Provide the [x, y] coordinate of the cell's center where the given text is located.  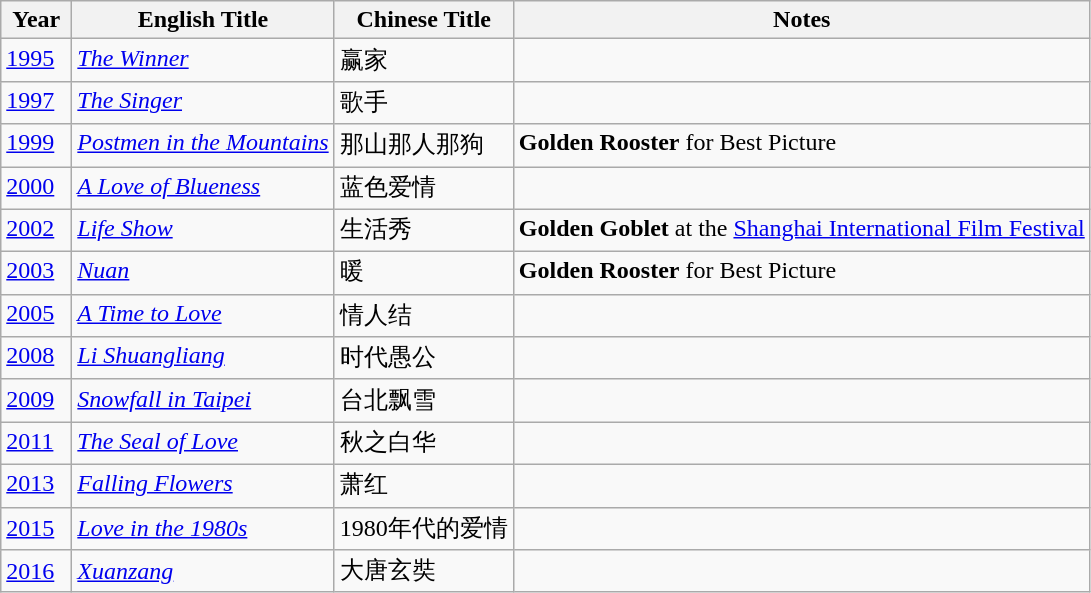
Golden Goblet at the Shanghai International Film Festival [802, 230]
2015 [36, 528]
Snowfall in Taipei [203, 400]
台北飘雪 [424, 400]
2002 [36, 230]
The Singer [203, 102]
情人结 [424, 316]
暖 [424, 274]
1980年代的爱情 [424, 528]
大唐玄奘 [424, 572]
2003 [36, 274]
1999 [36, 146]
Year [36, 20]
A Time to Love [203, 316]
2005 [36, 316]
The Seal of Love [203, 444]
1997 [36, 102]
Postmen in the Mountains [203, 146]
Life Show [203, 230]
蓝色爱情 [424, 188]
2011 [36, 444]
Xuanzang [203, 572]
A Love of Blueness [203, 188]
Notes [802, 20]
生活秀 [424, 230]
The Winner [203, 60]
Love in the 1980s [203, 528]
2009 [36, 400]
秋之白华 [424, 444]
2016 [36, 572]
English Title [203, 20]
Falling Flowers [203, 486]
时代愚公 [424, 358]
2008 [36, 358]
2000 [36, 188]
1995 [36, 60]
赢家 [424, 60]
歌手 [424, 102]
2013 [36, 486]
Nuan [203, 274]
Chinese Title [424, 20]
那山那人那狗 [424, 146]
萧红 [424, 486]
Li Shuangliang [203, 358]
